Scan for the cell matching the given text and deliver its [X, Y] coordinate at center. 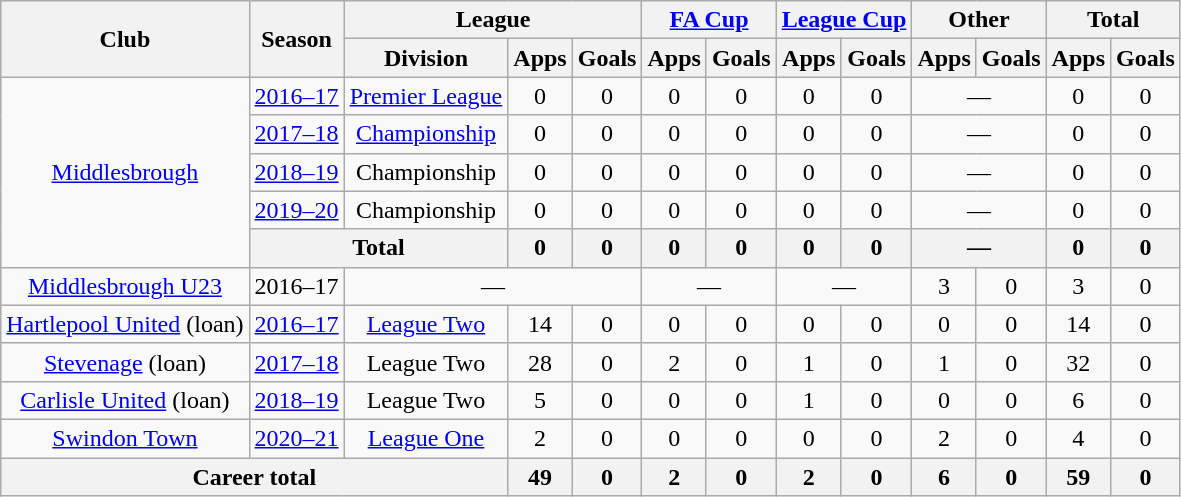
Stevenage (loan) [125, 362]
FA Cup [709, 20]
Middlesbrough U23 [125, 286]
Swindon Town [125, 438]
Carlisle United (loan) [125, 400]
Club [125, 39]
Hartlepool United (loan) [125, 324]
2019–20 [296, 210]
Career total [254, 477]
League Cup [844, 20]
32 [1078, 362]
Premier League [426, 96]
League [493, 20]
4 [1078, 438]
28 [540, 362]
59 [1078, 477]
Season [296, 39]
5 [540, 400]
Other [979, 20]
League One [426, 438]
49 [540, 477]
2020–21 [296, 438]
Middlesbrough [125, 172]
Division [426, 58]
